For the text-containing cell, return its midpoint in (x, y) coordinate format. 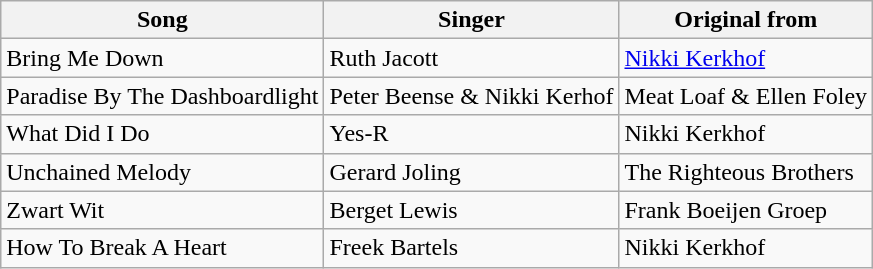
Bring Me Down (162, 58)
Freek Bartels (472, 248)
How To Break A Heart (162, 248)
Yes-R (472, 134)
Gerard Joling (472, 172)
What Did I Do (162, 134)
Singer (472, 20)
Meat Loaf & Ellen Foley (746, 96)
Unchained Melody (162, 172)
Peter Beense & Nikki Kerhof (472, 96)
Ruth Jacott (472, 58)
Frank Boeijen Groep (746, 210)
Paradise By The Dashboardlight (162, 96)
Original from (746, 20)
The Righteous Brothers (746, 172)
Zwart Wit (162, 210)
Berget Lewis (472, 210)
Song (162, 20)
